Search for the cell housing the specified text and yield its [X, Y] center coordinate. 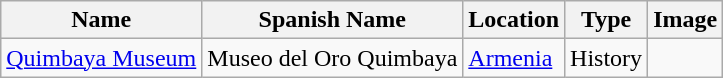
Quimbaya Museum [102, 58]
History [606, 58]
Type [606, 20]
Spanish Name [332, 20]
Image [686, 20]
Armenia [514, 58]
Location [514, 20]
Name [102, 20]
Museo del Oro Quimbaya [332, 58]
